From the cell containing the given text, extract its center point as (X, Y) coordinate. 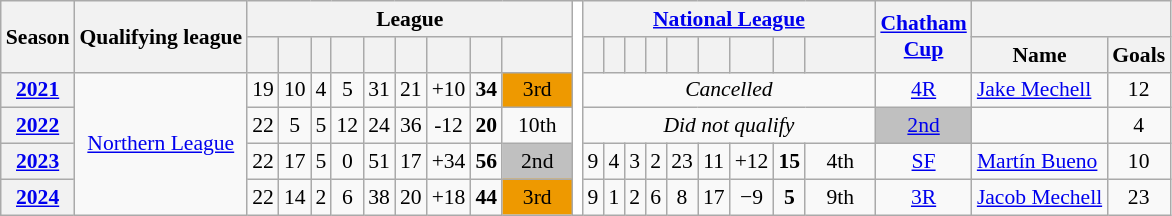
SF (923, 162)
Qualifying league (160, 36)
Did not qualify (728, 126)
3 (634, 162)
2022 (38, 126)
14 (295, 197)
Season (38, 36)
Northern League (160, 143)
21 (411, 90)
Jacob Mechell (1040, 197)
8 (682, 197)
2024 (38, 197)
Goals (1138, 55)
National League (728, 19)
51 (379, 162)
4th (840, 162)
31 (379, 90)
Jake Mechell (1040, 90)
3R (923, 197)
Cancelled (728, 90)
24 (379, 126)
56 (486, 162)
38 (379, 197)
Martín Bueno (1040, 162)
+34 (449, 162)
2021 (38, 90)
−9 (752, 197)
4R (923, 90)
2023 (38, 162)
0 (347, 162)
+18 (449, 197)
1 (614, 197)
+10 (449, 90)
League (410, 19)
+12 (752, 162)
9th (840, 197)
44 (486, 197)
10th (537, 126)
-12 (449, 126)
36 (411, 126)
ChathamCup (923, 36)
34 (486, 90)
11 (714, 162)
15 (789, 162)
19 (263, 90)
Name (1040, 55)
